Return [x, y] of the center of cell containing provided text 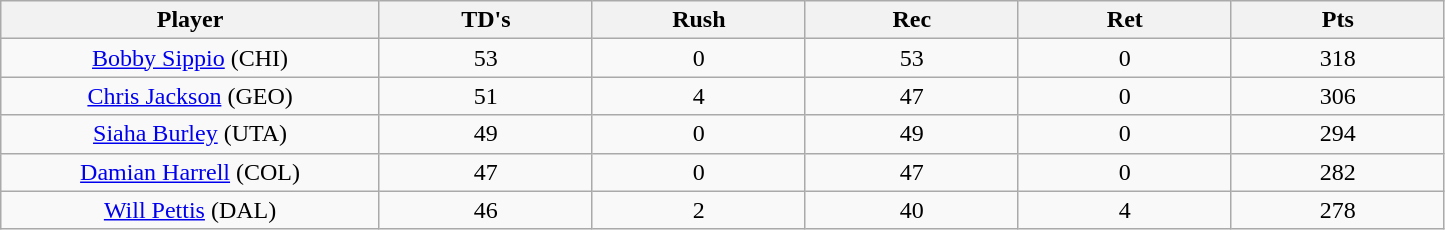
Bobby Sippio (CHI) [190, 58]
Rec [912, 20]
TD's [486, 20]
Damian Harrell (COL) [190, 172]
40 [912, 210]
51 [486, 96]
Siaha Burley (UTA) [190, 134]
2 [698, 210]
Chris Jackson (GEO) [190, 96]
Ret [1124, 20]
318 [1338, 58]
Player [190, 20]
Rush [698, 20]
Pts [1338, 20]
46 [486, 210]
306 [1338, 96]
Will Pettis (DAL) [190, 210]
282 [1338, 172]
294 [1338, 134]
278 [1338, 210]
